Determine the (X, Y) coordinate at the center of the cell enclosing the given text.  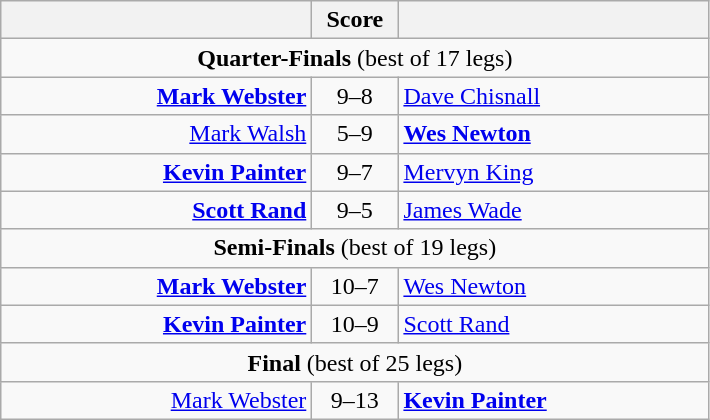
9–7 (355, 172)
Semi-Finals (best of 19 legs) (355, 248)
5–9 (355, 134)
9–13 (355, 400)
Mervyn King (554, 172)
Quarter-Finals (best of 17 legs) (355, 58)
Dave Chisnall (554, 96)
10–9 (355, 324)
9–5 (355, 210)
9–8 (355, 96)
Mark Walsh (156, 134)
James Wade (554, 210)
10–7 (355, 286)
Final (best of 25 legs) (355, 362)
Score (355, 20)
